From the cell containing the given text, extract its center point as [X, Y] coordinate. 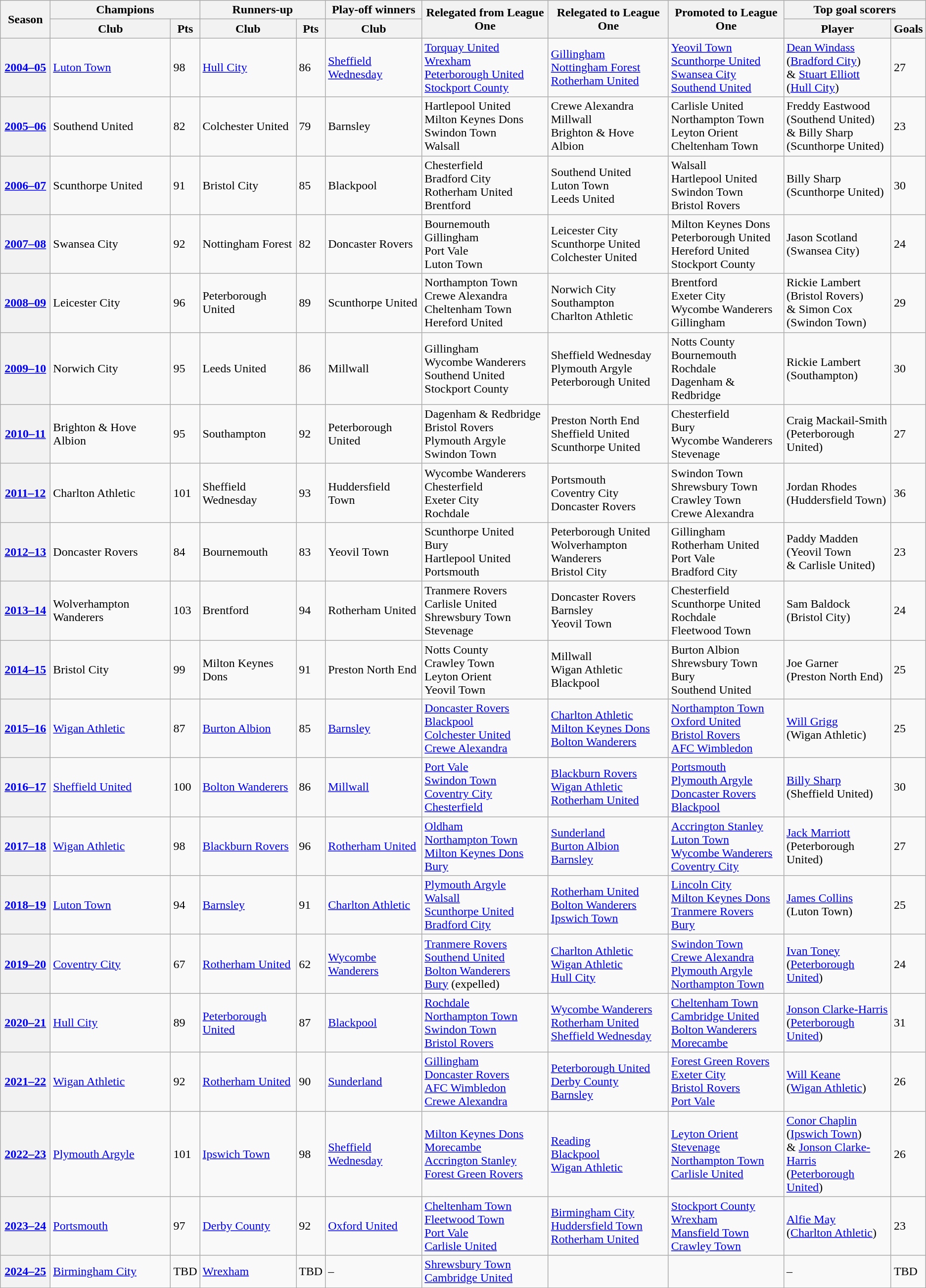
2015–16 [26, 729]
Dagenham & RedbridgeBristol RoversPlymouth ArgyleSwindon Town [485, 434]
Norwich CitySouthamptonCharlton Athletic [608, 303]
2024–25 [26, 1272]
Accrington StanleyLuton TownWycombe WanderersCoventry City [726, 846]
62 [311, 964]
Derby County [248, 1226]
Burton AlbionShrewsbury TownBurySouthend United [726, 669]
Leyton OrientStevenageNorthampton TownCarlisle United [726, 1154]
Plymouth ArgyleWalsallScunthorpe UnitedBradford City [485, 905]
Sam Baldock(Bristol City) [837, 610]
36 [908, 492]
Doncaster RoversBarnsleyYeovil Town [608, 610]
Birmingham City [111, 1272]
Jonson Clarke-Harris(Peterborough United) [837, 1022]
Preston North EndSheffield UnitedScunthorpe United [608, 434]
Crewe AlexandraMillwallBrighton & Hove Albion [608, 127]
Jordan Rhodes(Huddersfield Town) [837, 492]
Yeovil TownScunthorpe UnitedSwansea CitySouthend United [726, 67]
MillwallWigan AthleticBlackpool [608, 669]
Notts CountyBournemouthRochdaleDagenham & Redbridge [726, 368]
2007–08 [26, 244]
Billy Sharp(Scunthorpe United) [837, 185]
ChesterfieldBuryWycombe WanderersStevenage [726, 434]
Bolton Wanderers [248, 787]
PortsmouthCoventry CityDoncaster Rovers [608, 492]
Oxford United [374, 1226]
90 [311, 1082]
Relegated from League One [485, 19]
2017–18 [26, 846]
Joe Garner(Preston North End) [837, 669]
Goals [908, 29]
2022–23 [26, 1154]
2019–20 [26, 964]
Notts CountyCrawley TownLeyton OrientYeovil Town [485, 669]
Northampton TownCrewe AlexandraCheltenham TownHereford United [485, 303]
Promoted to League One [726, 19]
WalsallHartlepool UnitedSwindon TownBristol Rovers [726, 185]
Torquay UnitedWrexhamPeterborough UnitedStockport County [485, 67]
Alfie May(Charlton Athletic) [837, 1226]
Season [26, 19]
Colchester United [248, 127]
Dean Windass(Bradford City)& Stuart Elliott(Hull City) [837, 67]
Plymouth Argyle [111, 1154]
2008–09 [26, 303]
67 [185, 964]
BrentfordExeter CityWycombe WanderersGillingham [726, 303]
Wycombe Wanderers [374, 964]
ReadingBlackpoolWigan Athletic [608, 1154]
Huddersfield Town [374, 492]
Forest Green RoversExeter CityBristol RoversPort Vale [726, 1082]
Yeovil Town [374, 552]
Lincoln CityMilton Keynes DonsTranmere RoversBury [726, 905]
Blackburn RoversWigan AthleticRotherham United [608, 787]
Milton Keynes Dons [248, 669]
Leicester CityScunthorpe UnitedColchester United [608, 244]
Rickie Lambert(Bristol Rovers)& Simon Cox(Swindon Town) [837, 303]
Birmingham CityHuddersfield TownRotherham United [608, 1226]
Relegated to League One [608, 19]
Leicester City [111, 303]
2004–05 [26, 67]
Brentford [248, 610]
Hartlepool UnitedMilton Keynes DonsSwindon TownWalsall [485, 127]
2014–15 [26, 669]
Rickie Lambert(Southampton) [837, 368]
Top goal scorers [855, 10]
OldhamNorthampton TownMilton Keynes DonsBury [485, 846]
Paddy Madden(Yeovil Town& Carlisle United) [837, 552]
Southend United [111, 127]
Southampton [248, 434]
SunderlandBurton AlbionBarnsley [608, 846]
2010–11 [26, 434]
31 [908, 1022]
2018–19 [26, 905]
93 [311, 492]
Wrexham [248, 1272]
Freddy Eastwood(Southend United)& Billy Sharp(Scunthorpe United) [837, 127]
Tranmere RoversSouthend UnitedBolton WanderersBury (expelled) [485, 964]
Play-off winners [374, 10]
Sheffield United [111, 787]
Swansea City [111, 244]
Jason Scotland(Swansea City) [837, 244]
79 [311, 127]
Peterborough UnitedDerby CountyBarnsley [608, 1082]
Ivan Toney(Peterborough United) [837, 964]
Norwich City [111, 368]
Wycombe WanderersChesterfieldExeter CityRochdale [485, 492]
2012–13 [26, 552]
Will Grigg(Wigan Athletic) [837, 729]
Swindon TownCrewe AlexandraPlymouth ArgyleNorthampton Town [726, 964]
Brighton & Hove Albion [111, 434]
Southend UnitedLuton TownLeeds United [608, 185]
Tranmere RoversCarlisle UnitedShrewsbury TownStevenage [485, 610]
Carlisle UnitedNorthampton TownLeyton OrientCheltenham Town [726, 127]
Milton Keynes DonsPeterborough UnitedHereford UnitedStockport County [726, 244]
BournemouthGillinghamPort ValeLuton Town [485, 244]
Charlton AthleticMilton Keynes DonsBolton Wanderers [608, 729]
2013–14 [26, 610]
PortsmouthPlymouth ArgyleDoncaster RoversBlackpool [726, 787]
Leeds United [248, 368]
2006–07 [26, 185]
Will Keane(Wigan Athletic) [837, 1082]
103 [185, 610]
2021–22 [26, 1082]
Cheltenham TownCambridge UnitedBolton WanderersMorecambe [726, 1022]
Billy Sharp(Sheffield United) [837, 787]
Wolverhampton Wanderers [111, 610]
2016–17 [26, 787]
Player [837, 29]
83 [311, 552]
Sunderland [374, 1082]
James Collins(Luton Town) [837, 905]
97 [185, 1226]
29 [908, 303]
ChesterfieldBradford CityRotherham UnitedBrentford [485, 185]
Bournemouth [248, 552]
Conor Chaplin(Ipswich Town)& Jonson Clarke-Harris(Peterborough United) [837, 1154]
Rotherham UnitedBolton WanderersIpswich Town [608, 905]
Shrewsbury TownCambridge United [485, 1272]
Portsmouth [111, 1226]
Milton Keynes DonsMorecambeAccrington StanleyForest Green Rovers [485, 1154]
Northampton TownOxford UnitedBristol RoversAFC Wimbledon [726, 729]
99 [185, 669]
Sheffield WednesdayPlymouth ArgylePeterborough United [608, 368]
Coventry City [111, 964]
Stockport CountyWrexhamMansfield TownCrawley Town [726, 1226]
Swindon TownShrewsbury TownCrawley TownCrewe Alexandra [726, 492]
Craig Mackail-Smith(Peterborough United) [837, 434]
84 [185, 552]
ChesterfieldScunthorpe UnitedRochdaleFleetwood Town [726, 610]
Jack Marriott(Peterborough United) [837, 846]
100 [185, 787]
Blackburn Rovers [248, 846]
Wycombe WanderersRotherham UnitedSheffield Wednesday [608, 1022]
GillinghamNottingham ForestRotherham United [608, 67]
RochdaleNorthampton TownSwindon TownBristol Rovers [485, 1022]
Burton Albion [248, 729]
2009–10 [26, 368]
Nottingham Forest [248, 244]
Doncaster RoversBlackpoolColchester UnitedCrewe Alexandra [485, 729]
Cheltenham TownFleetwood TownPort ValeCarlisle United [485, 1226]
2011–12 [26, 492]
GillinghamWycombe WanderersSouthend UnitedStockport County [485, 368]
GillinghamRotherham UnitedPort ValeBradford City [726, 552]
Port ValeSwindon TownCoventry CityChesterfield [485, 787]
Charlton AthleticWigan AthleticHull City [608, 964]
2020–21 [26, 1022]
2023–24 [26, 1226]
Preston North End [374, 669]
2005–06 [26, 127]
Ipswich Town [248, 1154]
Peterborough UnitedWolverhampton WanderersBristol City [608, 552]
Runners-up [263, 10]
Champions [125, 10]
Scunthorpe UnitedBuryHartlepool UnitedPortsmouth [485, 552]
GillinghamDoncaster RoversAFC WimbledonCrewe Alexandra [485, 1082]
